Search for the cell housing the specified text and yield its (X, Y) center coordinate. 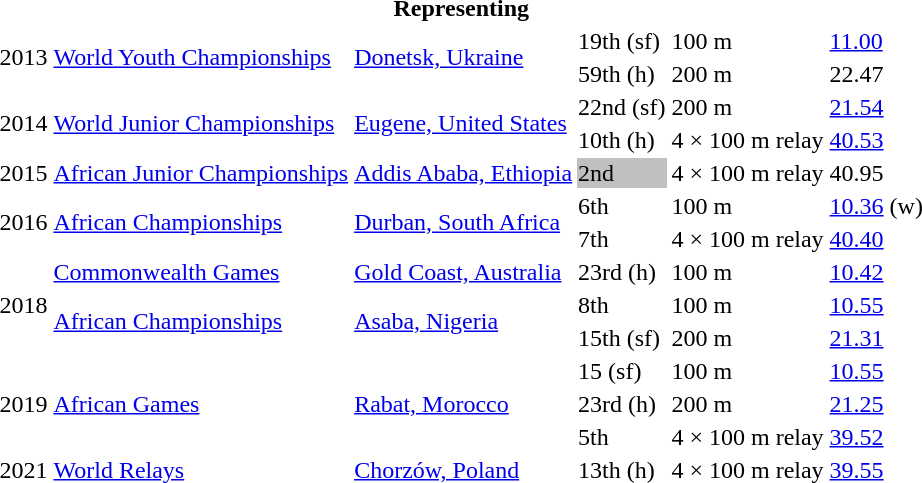
6th (622, 206)
Addis Ababa, Ethiopia (464, 173)
World Youth Championships (201, 58)
7th (622, 239)
10th (h) (622, 140)
59th (h) (622, 74)
19th (sf) (622, 41)
15th (sf) (622, 338)
African Junior Championships (201, 173)
Eugene, United States (464, 124)
Durban, South Africa (464, 222)
22nd (sf) (622, 107)
5th (622, 437)
15 (sf) (622, 371)
2nd (622, 173)
Rabat, Morocco (464, 404)
African Games (201, 404)
Asaba, Nigeria (464, 322)
8th (622, 305)
World Junior Championships (201, 124)
Gold Coast, Australia (464, 272)
Donetsk, Ukraine (464, 58)
Commonwealth Games (201, 272)
